Scan for the cell matching the given text and deliver its [x, y] coordinate at center. 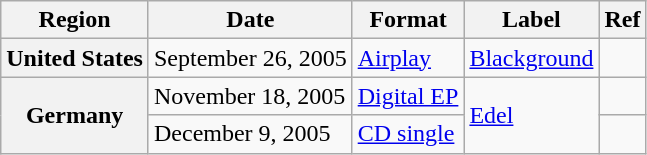
Germany [75, 115]
Label [532, 20]
Format [408, 20]
CD single [408, 134]
December 9, 2005 [250, 134]
Blackground [532, 58]
Edel [532, 115]
United States [75, 58]
Digital EP [408, 96]
November 18, 2005 [250, 96]
Region [75, 20]
Airplay [408, 58]
Ref [622, 20]
Date [250, 20]
September 26, 2005 [250, 58]
